Extract the [X, Y] coordinate from the center of the cell holding the provided text.  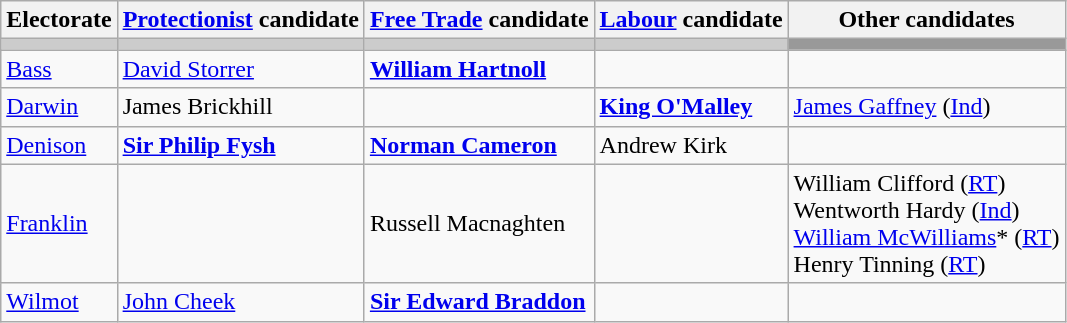
Norman Cameron [479, 145]
Other candidates [926, 20]
Darwin [59, 107]
Wilmot [59, 302]
Russell Macnaghten [479, 224]
James Brickhill [240, 107]
William Clifford (RT)Wentworth Hardy (Ind)William McWilliams* (RT)Henry Tinning (RT) [926, 224]
Sir Philip Fysh [240, 145]
David Storrer [240, 69]
Bass [59, 69]
Labour candidate [691, 20]
Free Trade candidate [479, 20]
Protectionist candidate [240, 20]
Sir Edward Braddon [479, 302]
Andrew Kirk [691, 145]
James Gaffney (Ind) [926, 107]
Denison [59, 145]
Electorate [59, 20]
John Cheek [240, 302]
Franklin [59, 224]
King O'Malley [691, 107]
William Hartnoll [479, 69]
